Return (X, Y) of the center of cell containing provided text 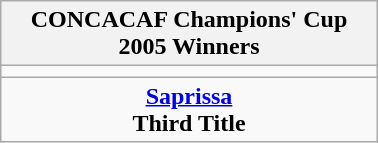
SaprissaThird Title (189, 110)
CONCACAF Champions' Cup2005 Winners (189, 34)
